Capture the cell that displays the provided text and extract its [X, Y] central coordinate. 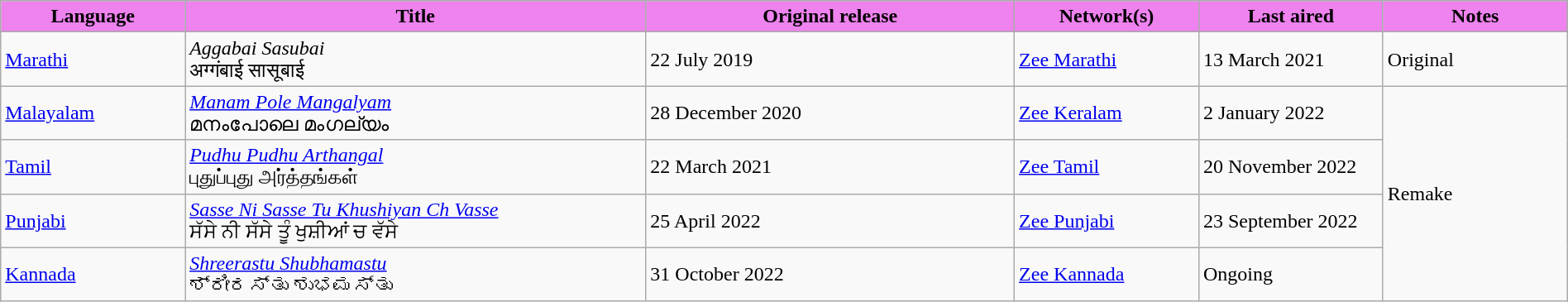
Manam Pole Mangalyam മനംപോലെ മംഗല്യം [415, 113]
28 December 2020 [830, 113]
Kannada [93, 275]
31 October 2022 [830, 275]
23 September 2022 [1290, 220]
Zee Keralam [1107, 113]
Ongoing [1290, 275]
Zee Marathi [1107, 60]
22 March 2021 [830, 167]
Original [1475, 60]
Tamil [93, 167]
Zee Punjabi [1107, 220]
Remake [1475, 194]
20 November 2022 [1290, 167]
Sasse Ni Sasse Tu Khushiyan Ch Vasse ਸੱਸੇ ਨੀ ਸੱਸੇ ਤੂੰ ਖੁਸ਼ੀਆਂ ਚ ਵੱਸੇ [415, 220]
25 April 2022 [830, 220]
Pudhu Pudhu Arthangal புதுப்புது அர்த்தங்கள் [415, 167]
Zee Kannada [1107, 275]
Original release [830, 17]
Punjabi [93, 220]
Network(s) [1107, 17]
Aggabai Sasubai अग्गंबाई सासूबाई [415, 60]
2 January 2022 [1290, 113]
Title [415, 17]
Language [93, 17]
13 March 2021 [1290, 60]
Malayalam [93, 113]
22 July 2019 [830, 60]
Marathi [93, 60]
Last aired [1290, 17]
Shreerastu Shubhamastu ಶ್ರೀರಸ್ತು ಶುಭಮಸ್ತು [415, 275]
Zee Tamil [1107, 167]
Notes [1475, 17]
